Pinpoint the cell where the given text exists, returning its [x, y] midpoint coordinate. 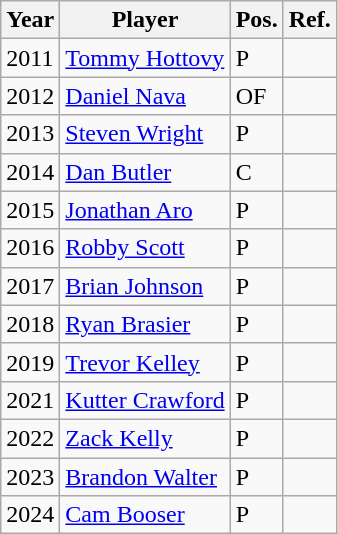
2013 [30, 134]
2022 [30, 438]
2019 [30, 362]
2023 [30, 477]
Player [145, 20]
Trevor Kelley [145, 362]
Tommy Hottovy [145, 58]
Steven Wright [145, 134]
Kutter Crawford [145, 400]
OF [256, 96]
Ryan Brasier [145, 324]
Daniel Nava [145, 96]
2015 [30, 210]
C [256, 172]
Dan Butler [145, 172]
Robby Scott [145, 248]
2012 [30, 96]
2021 [30, 400]
Brian Johnson [145, 286]
Ref. [310, 20]
Brandon Walter [145, 477]
2016 [30, 248]
2017 [30, 286]
2011 [30, 58]
Year [30, 20]
Cam Booser [145, 515]
2014 [30, 172]
2024 [30, 515]
2018 [30, 324]
Zack Kelly [145, 438]
Jonathan Aro [145, 210]
Pos. [256, 20]
